Capture the cell that displays the provided text and extract its [X, Y] central coordinate. 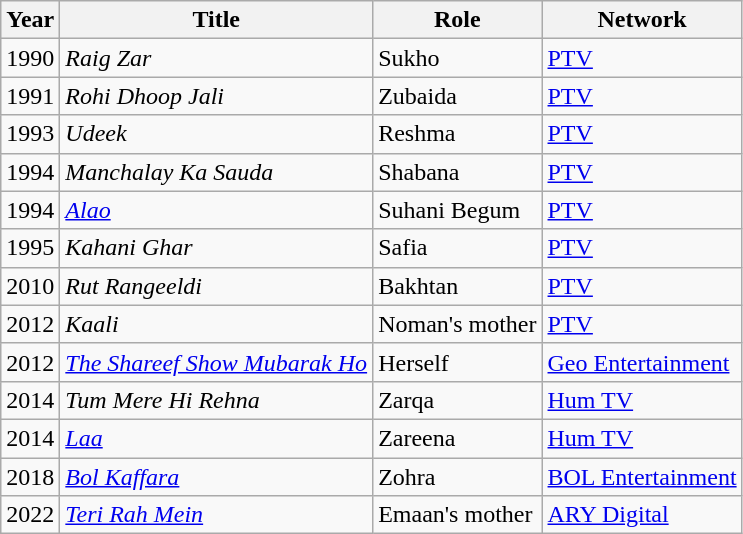
Suhani Begum [458, 210]
Raig Zar [216, 58]
Tum Mere Hi Rehna [216, 400]
ARY Digital [642, 515]
Title [216, 20]
Kaali [216, 324]
1995 [30, 248]
Year [30, 20]
Emaan's mother [458, 515]
Zubaida [458, 96]
Alao [216, 210]
Network [642, 20]
Kahani Ghar [216, 248]
The Shareef Show Mubarak Ho [216, 362]
Bakhtan [458, 286]
2018 [30, 477]
Reshma [458, 134]
Safia [458, 248]
Noman's mother [458, 324]
Sukho [458, 58]
1991 [30, 96]
1990 [30, 58]
BOL Entertainment [642, 477]
Herself [458, 362]
Rohi Dhoop Jali [216, 96]
Udeek [216, 134]
Manchalay Ka Sauda [216, 172]
Zohra [458, 477]
Zareena [458, 438]
Laa [216, 438]
Zarqa [458, 400]
1993 [30, 134]
Rut Rangeeldi [216, 286]
Bol Kaffara [216, 477]
Shabana [458, 172]
2010 [30, 286]
Geo Entertainment [642, 362]
Teri Rah Mein [216, 515]
2022 [30, 515]
Role [458, 20]
